Find where the given text appears and provide that cell's center as [X, Y] coordinate. 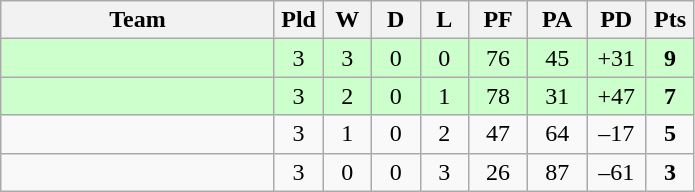
Pts [670, 20]
W [348, 20]
31 [558, 96]
–17 [616, 134]
PA [558, 20]
+31 [616, 58]
D [396, 20]
26 [498, 172]
9 [670, 58]
47 [498, 134]
87 [558, 172]
76 [498, 58]
5 [670, 134]
Pld [298, 20]
45 [558, 58]
PD [616, 20]
+47 [616, 96]
Team [138, 20]
7 [670, 96]
L [444, 20]
64 [558, 134]
PF [498, 20]
78 [498, 96]
–61 [616, 172]
